Output the [x, y] coordinate of the center of the cell containing the given text.  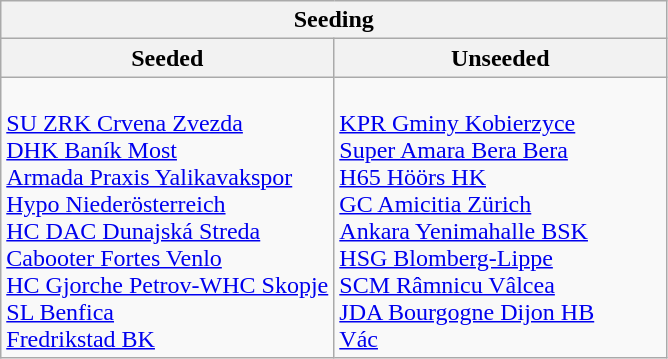
Seeded [168, 58]
Unseeded [500, 58]
Seeding [334, 20]
